Capture the cell that displays the provided text and extract its [x, y] central coordinate. 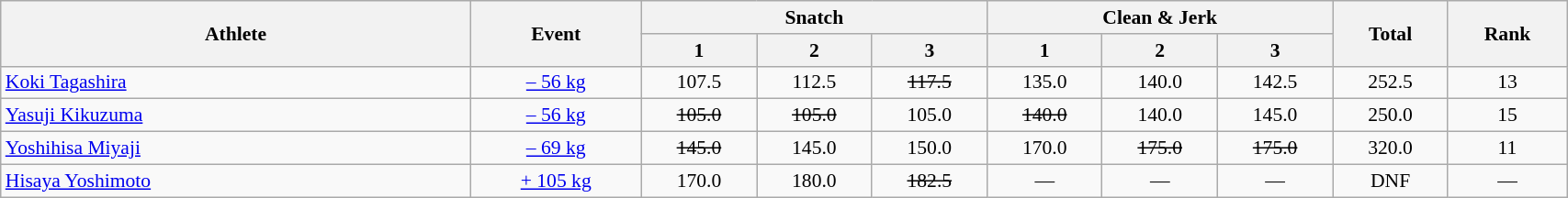
107.5 [698, 82]
135.0 [1045, 82]
150.0 [930, 148]
142.5 [1275, 82]
Koki Tagashira [235, 82]
Event [556, 33]
250.0 [1391, 115]
– 69 kg [556, 148]
Hisaya Yoshimoto [235, 181]
320.0 [1391, 148]
180.0 [814, 181]
Athlete [235, 33]
15 [1506, 115]
112.5 [814, 82]
DNF [1391, 181]
182.5 [930, 181]
11 [1506, 148]
Total [1391, 33]
+ 105 kg [556, 181]
Yoshihisa Miyaji [235, 148]
Snatch [814, 17]
Yasuji Kikuzuma [235, 115]
Clean & Jerk [1160, 17]
117.5 [930, 82]
252.5 [1391, 82]
Rank [1506, 33]
13 [1506, 82]
